From the cell containing the given text, extract its center point as (x, y) coordinate. 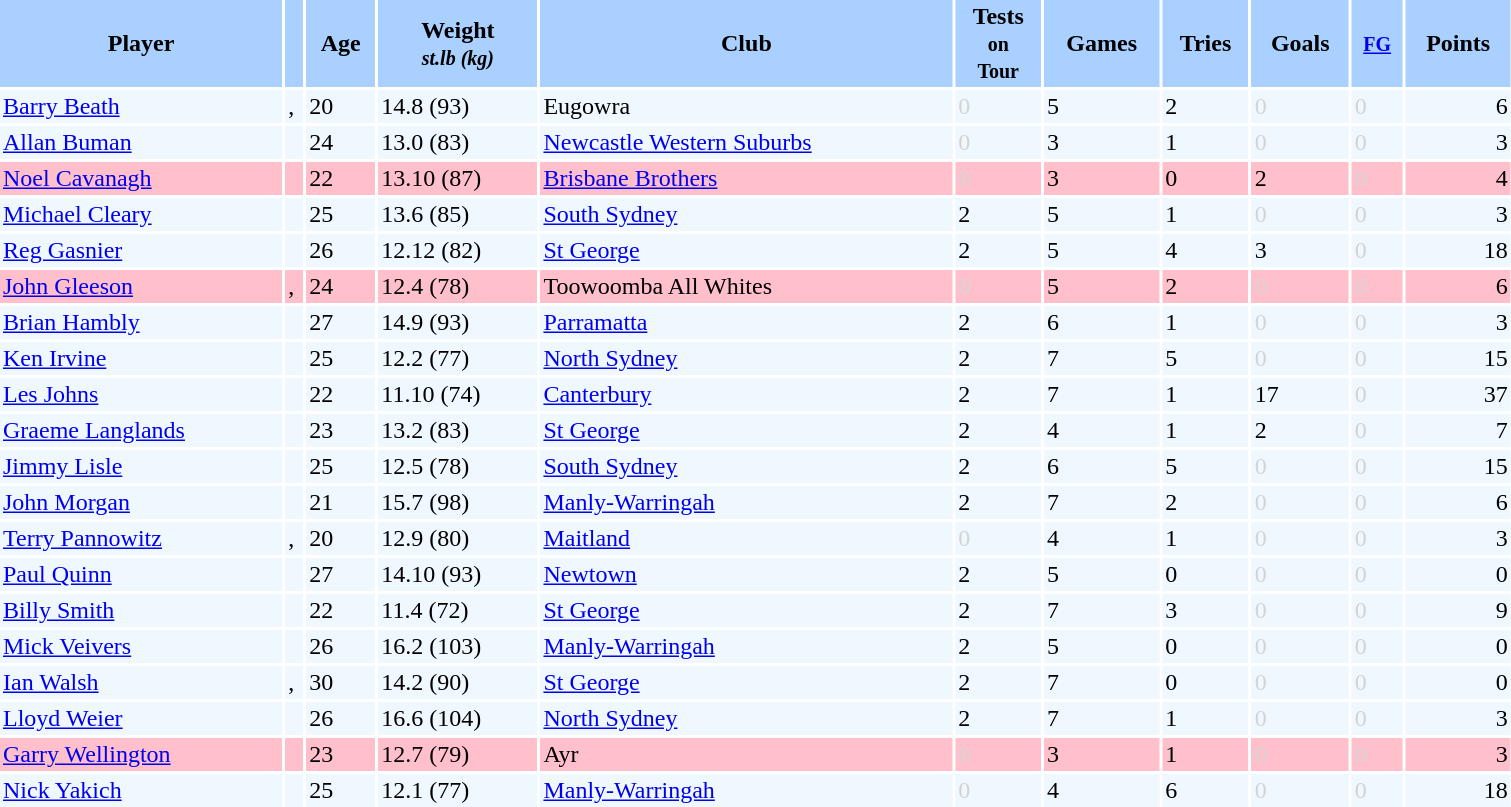
13.10 (87) (458, 178)
13.2 (83) (458, 430)
Goals (1300, 44)
Age (340, 44)
14.10 (93) (458, 574)
Tries (1205, 44)
John Morgan (141, 502)
15.7 (98) (458, 502)
Garry Wellington (141, 754)
Newtown (746, 574)
14.9 (93) (458, 322)
Allan Buman (141, 142)
Toowoomba All Whites (746, 286)
Maitland (746, 538)
12.1 (77) (458, 790)
12.2 (77) (458, 358)
Noel Cavanagh (141, 178)
Brian Hambly (141, 322)
Ian Walsh (141, 682)
Billy Smith (141, 610)
12.7 (79) (458, 754)
Brisbane Brothers (746, 178)
12.9 (80) (458, 538)
16.6 (104) (458, 718)
Michael Cleary (141, 214)
Jimmy Lisle (141, 466)
Canterbury (746, 394)
13.6 (85) (458, 214)
37 (1458, 394)
12.12 (82) (458, 250)
John Gleeson (141, 286)
Terry Pannowitz (141, 538)
30 (340, 682)
9 (1458, 610)
Club (746, 44)
Mick Veivers (141, 646)
Paul Quinn (141, 574)
14.8 (93) (458, 106)
Eugowra (746, 106)
Lloyd Weier (141, 718)
17 (1300, 394)
Barry Beath (141, 106)
Nick Yakich (141, 790)
Reg Gasnier (141, 250)
Graeme Langlands (141, 430)
21 (340, 502)
Ken Irvine (141, 358)
Player (141, 44)
12.5 (78) (458, 466)
Points (1458, 44)
Games (1102, 44)
TestsonTour (998, 44)
Les Johns (141, 394)
16.2 (103) (458, 646)
Ayr (746, 754)
Weightst.lb (kg) (458, 44)
11.10 (74) (458, 394)
11.4 (72) (458, 610)
FG (1378, 44)
Parramatta (746, 322)
Newcastle Western Suburbs (746, 142)
12.4 (78) (458, 286)
14.2 (90) (458, 682)
13.0 (83) (458, 142)
